Return [X, Y] of the center of cell containing provided text 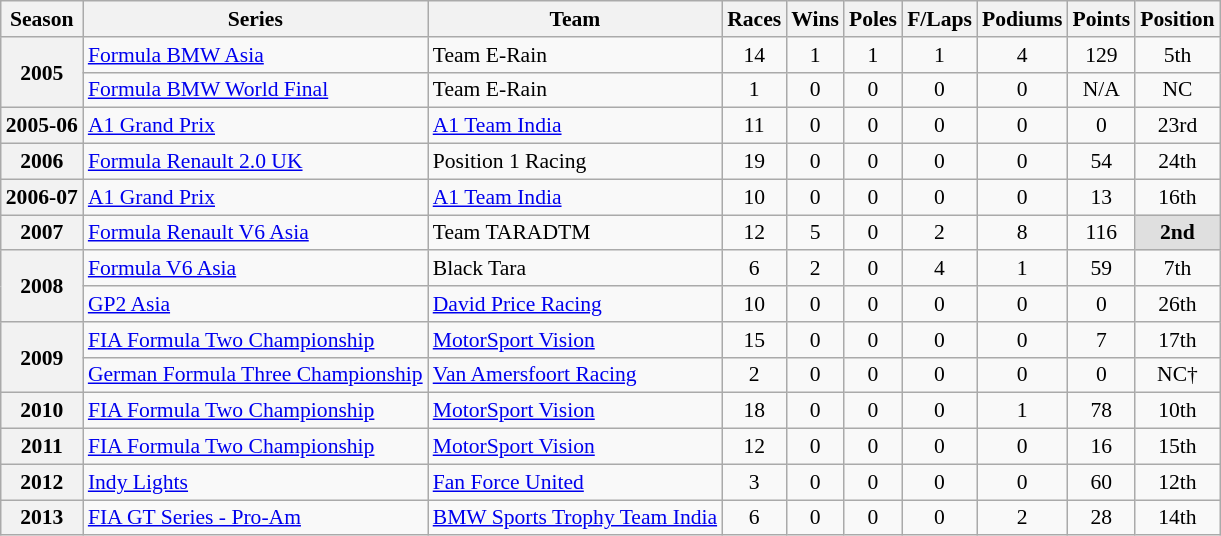
Points [1101, 19]
54 [1101, 162]
10th [1177, 411]
2007 [42, 233]
15 [754, 340]
24th [1177, 162]
Team TARADTM [575, 233]
Formula BMW World Final [256, 90]
Formula BMW Asia [256, 55]
Wins [815, 19]
Fan Force United [575, 482]
N/A [1101, 90]
129 [1101, 55]
116 [1101, 233]
19 [754, 162]
14 [754, 55]
German Formula Three Championship [256, 375]
Position [1177, 19]
2010 [42, 411]
2013 [42, 518]
16th [1177, 197]
5 [815, 233]
2011 [42, 447]
Poles [873, 19]
GP2 Asia [256, 304]
2006-07 [42, 197]
7 [1101, 340]
Team [575, 19]
Formula V6 Asia [256, 269]
Indy Lights [256, 482]
11 [754, 126]
78 [1101, 411]
Black Tara [575, 269]
16 [1101, 447]
Position 1 Racing [575, 162]
2005 [42, 72]
7th [1177, 269]
12th [1177, 482]
18 [754, 411]
5th [1177, 55]
Van Amersfoort Racing [575, 375]
2012 [42, 482]
2nd [1177, 233]
Season [42, 19]
Races [754, 19]
8 [1022, 233]
NC [1177, 90]
Podiums [1022, 19]
17th [1177, 340]
BMW Sports Trophy Team India [575, 518]
2006 [42, 162]
2005-06 [42, 126]
FIA GT Series - Pro-Am [256, 518]
26th [1177, 304]
Series [256, 19]
23rd [1177, 126]
60 [1101, 482]
Formula Renault V6 Asia [256, 233]
2009 [42, 358]
14th [1177, 518]
13 [1101, 197]
28 [1101, 518]
2008 [42, 286]
David Price Racing [575, 304]
15th [1177, 447]
F/Laps [940, 19]
NC† [1177, 375]
59 [1101, 269]
3 [754, 482]
Formula Renault 2.0 UK [256, 162]
